Search for the cell housing the specified text and yield its (x, y) center coordinate. 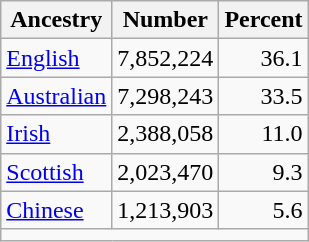
7,298,243 (166, 96)
9.3 (264, 172)
Irish (56, 134)
Ancestry (56, 20)
36.1 (264, 58)
33.5 (264, 96)
2,388,058 (166, 134)
English (56, 58)
Chinese (56, 210)
Australian (56, 96)
11.0 (264, 134)
Scottish (56, 172)
7,852,224 (166, 58)
1,213,903 (166, 210)
2,023,470 (166, 172)
5.6 (264, 210)
Number (166, 20)
Percent (264, 20)
